Determine the [x, y] coordinate at the center of the cell enclosing the given text.  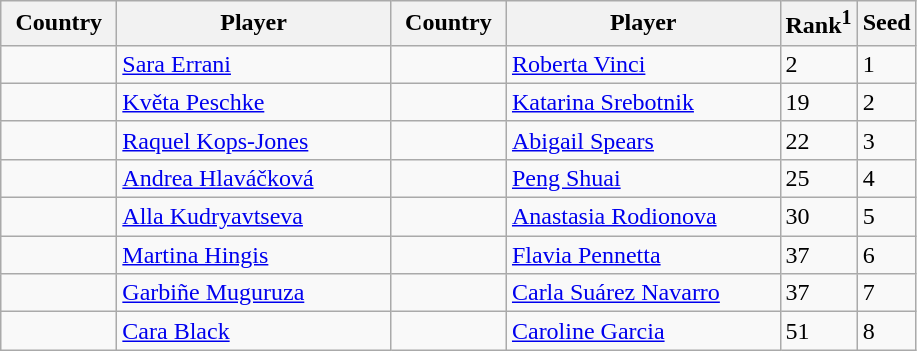
Caroline Garcia [643, 331]
Katarina Srebotnik [643, 102]
5 [886, 217]
7 [886, 293]
8 [886, 331]
Anastasia Rodionova [643, 217]
Roberta Vinci [643, 64]
Rank1 [818, 24]
Abigail Spears [643, 140]
Martina Hingis [254, 255]
Květa Peschke [254, 102]
6 [886, 255]
Garbiñe Muguruza [254, 293]
Seed [886, 24]
Andrea Hlaváčková [254, 178]
3 [886, 140]
51 [818, 331]
25 [818, 178]
22 [818, 140]
4 [886, 178]
Cara Black [254, 331]
1 [886, 64]
Sara Errani [254, 64]
Carla Suárez Navarro [643, 293]
Flavia Pennetta [643, 255]
Alla Kudryavtseva [254, 217]
Peng Shuai [643, 178]
19 [818, 102]
Raquel Kops-Jones [254, 140]
30 [818, 217]
